Identify which cell holds the provided text, then report its (x, y) central coordinate. 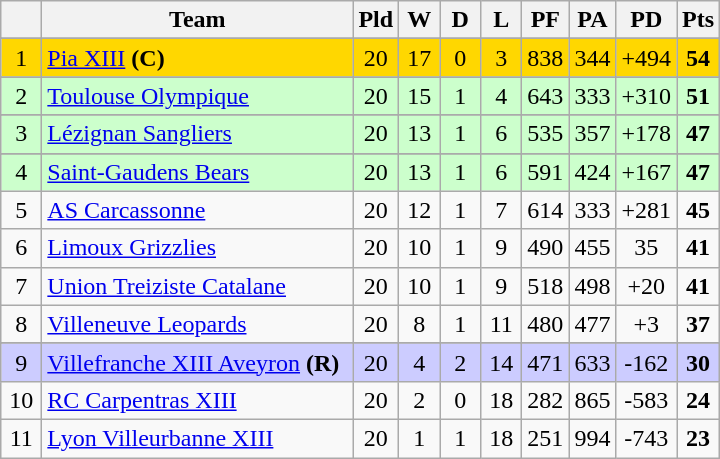
35 (646, 248)
424 (592, 172)
Limoux Grizzlies (198, 248)
AS Carcassonne (198, 210)
45 (698, 210)
Pld (376, 20)
-162 (646, 362)
591 (546, 172)
PF (546, 20)
344 (592, 58)
Lyon Villeurbanne XIII (198, 438)
15 (420, 96)
Saint-Gaudens Bears (198, 172)
Pts (698, 20)
RC Carpentras XIII (198, 400)
490 (546, 248)
+281 (646, 210)
535 (546, 134)
357 (592, 134)
+167 (646, 172)
251 (546, 438)
633 (592, 362)
643 (546, 96)
D (460, 20)
518 (546, 286)
+3 (646, 324)
24 (698, 400)
12 (420, 210)
471 (546, 362)
Toulouse Olympique (198, 96)
17 (420, 58)
Villeneuve Leopards (198, 324)
480 (546, 324)
+494 (646, 58)
Pia XIII (C) (198, 58)
Union Treiziste Catalane (198, 286)
Team (198, 20)
Lézignan Sangliers (198, 134)
455 (592, 248)
51 (698, 96)
PD (646, 20)
614 (546, 210)
14 (502, 362)
37 (698, 324)
54 (698, 58)
30 (698, 362)
477 (592, 324)
282 (546, 400)
L (502, 20)
994 (592, 438)
865 (592, 400)
+20 (646, 286)
W (420, 20)
+310 (646, 96)
23 (698, 438)
+178 (646, 134)
-583 (646, 400)
-743 (646, 438)
PA (592, 20)
498 (592, 286)
Villefranche XIII Aveyron (R) (198, 362)
5 (22, 210)
838 (546, 58)
